Return the [X, Y] coordinate for the center point of the cell that contains the specified text.  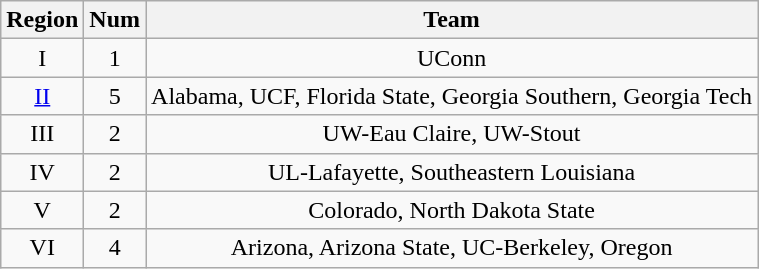
Colorado, North Dakota State [452, 210]
1 [115, 58]
V [42, 210]
I [42, 58]
Arizona, Arizona State, UC-Berkeley, Oregon [452, 248]
UL-Lafayette, Southeastern Louisiana [452, 172]
Num [115, 20]
Region [42, 20]
Team [452, 20]
IV [42, 172]
III [42, 134]
5 [115, 96]
4 [115, 248]
VI [42, 248]
UW-Eau Claire, UW-Stout [452, 134]
Alabama, UCF, Florida State, Georgia Southern, Georgia Tech [452, 96]
II [42, 96]
UConn [452, 58]
